Return the (x, y) coordinate for the center point of the cell that contains the specified text.  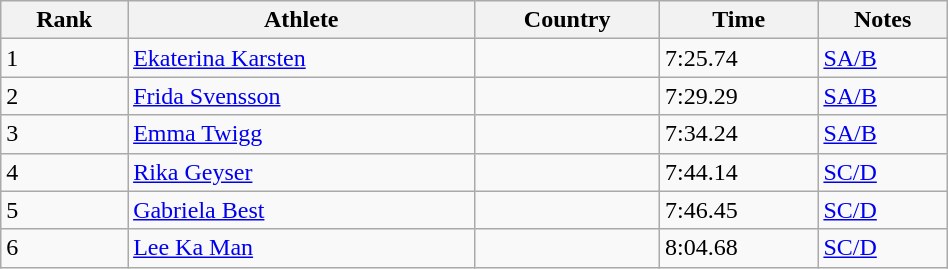
Ekaterina Karsten (302, 58)
7:46.45 (739, 210)
Rika Geyser (302, 172)
7:29.29 (739, 96)
Rank (64, 20)
7:34.24 (739, 134)
1 (64, 58)
Emma Twigg (302, 134)
5 (64, 210)
Notes (882, 20)
3 (64, 134)
Gabriela Best (302, 210)
Time (739, 20)
Athlete (302, 20)
7:25.74 (739, 58)
7:44.14 (739, 172)
Country (568, 20)
Frida Svensson (302, 96)
2 (64, 96)
Lee Ka Man (302, 248)
4 (64, 172)
8:04.68 (739, 248)
6 (64, 248)
